Return the (X, Y) coordinate for the center point of the cell that contains the specified text.  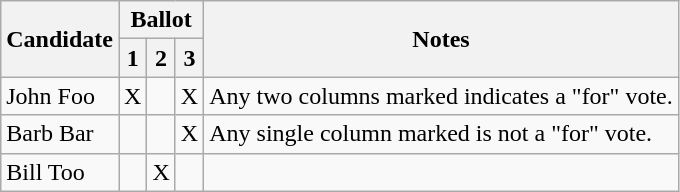
Notes (442, 39)
3 (189, 58)
Ballot (160, 20)
Any single column marked is not a "for" vote. (442, 134)
2 (161, 58)
Bill Too (60, 172)
John Foo (60, 96)
Any two columns marked indicates a "for" vote. (442, 96)
Candidate (60, 39)
1 (132, 58)
Barb Bar (60, 134)
